Pinpoint the cell where the given text exists, returning its [X, Y] midpoint coordinate. 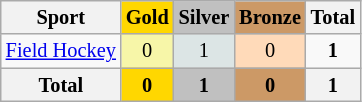
Silver [204, 17]
Field Hockey [61, 51]
Bronze [270, 17]
Gold [148, 17]
Sport [61, 17]
